Identify which cell holds the provided text, then report its [x, y] central coordinate. 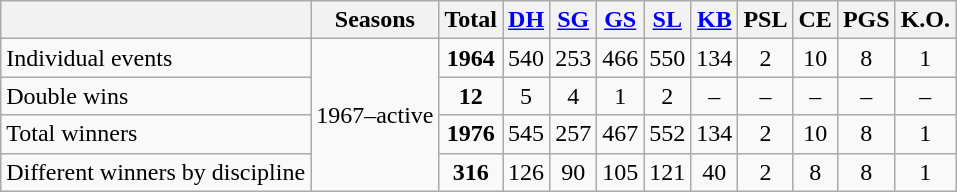
550 [668, 58]
PSL [766, 20]
540 [526, 58]
257 [574, 134]
253 [574, 58]
316 [471, 172]
5 [526, 96]
KB [714, 20]
SL [668, 20]
40 [714, 172]
Double wins [156, 96]
Total [471, 20]
DH [526, 20]
105 [620, 172]
GS [620, 20]
545 [526, 134]
CE [815, 20]
1967–active [375, 115]
126 [526, 172]
552 [668, 134]
Seasons [375, 20]
466 [620, 58]
Total winners [156, 134]
90 [574, 172]
1964 [471, 58]
1976 [471, 134]
SG [574, 20]
121 [668, 172]
K.O. [925, 20]
4 [574, 96]
PGS [866, 20]
Individual events [156, 58]
12 [471, 96]
Different winners by discipline [156, 172]
467 [620, 134]
